Pinpoint the cell where the given text exists, returning its (x, y) midpoint coordinate. 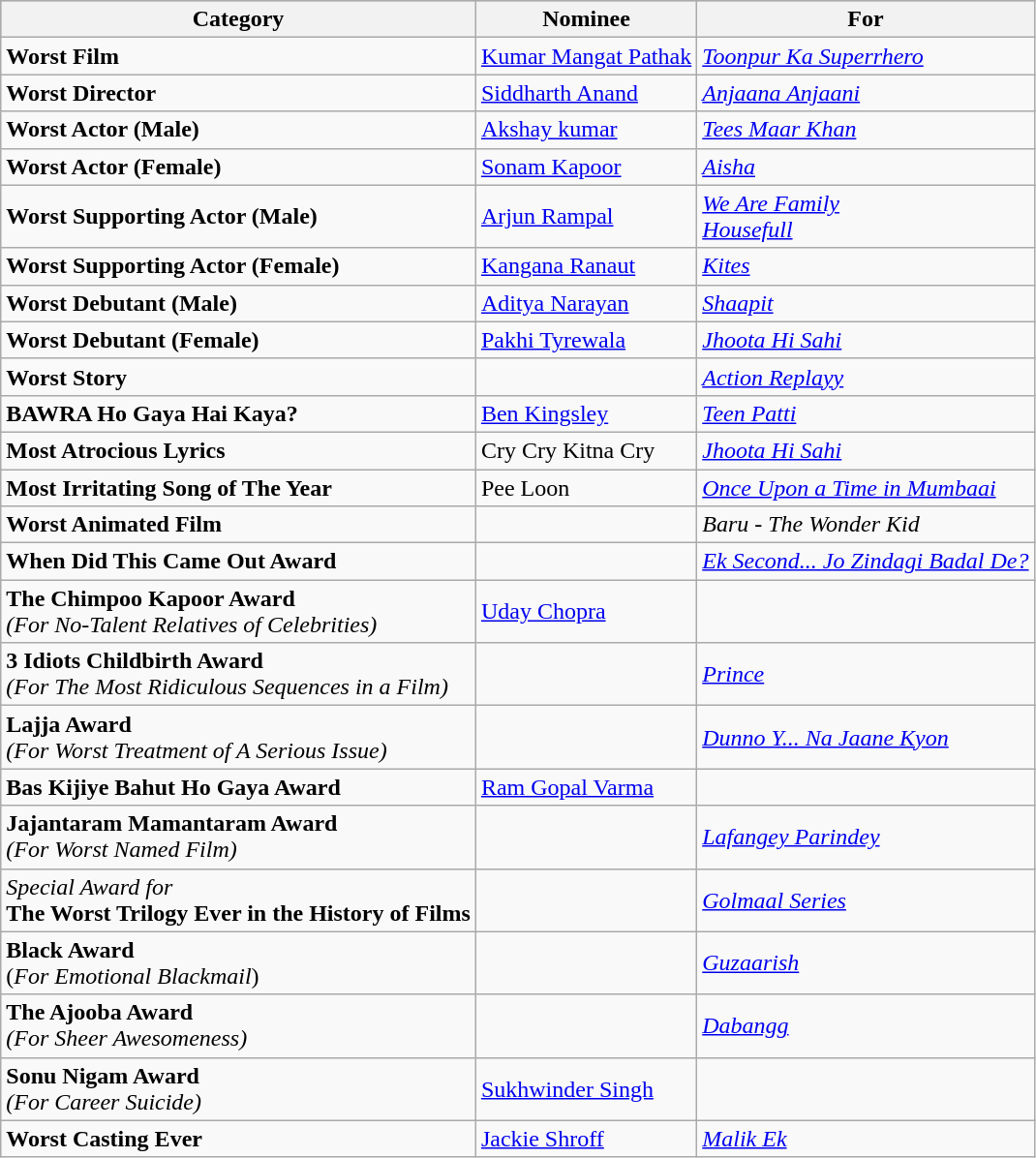
Prince (866, 674)
Bas Kijiye Bahut Ho Gaya Award (238, 787)
Worst Actor (Male) (238, 130)
Action Replayy (866, 377)
Golmaal Series (866, 900)
Cry Cry Kitna Cry (586, 450)
Worst Director (238, 93)
Sukhwinder Singh (586, 1088)
3 Idiots Childbirth Award(For The Most Ridiculous Sequences in a Film) (238, 674)
Anjaana Anjaani (866, 93)
Guzaarish (866, 962)
Worst Supporting Actor (Female) (238, 266)
Most Atrocious Lyrics (238, 450)
Aisha (866, 167)
Special Award forThe Worst Trilogy Ever in the History of Films (238, 900)
Shaapit (866, 303)
Black Award(For Emotional Blackmail) (238, 962)
Kumar Mangat Pathak (586, 56)
We Are FamilyHousefull (866, 217)
Nominee (586, 19)
BAWRA Ho Gaya Hai Kaya? (238, 413)
Pakhi Tyrewala (586, 340)
Kites (866, 266)
Tees Maar Khan (866, 130)
Ek Second... Jo Zindagi Badal De? (866, 562)
Sonam Kapoor (586, 167)
Uday Chopra (586, 612)
Siddharth Anand (586, 93)
Ben Kingsley (586, 413)
Lafangey Parindey (866, 837)
Once Upon a Time in Mumbaai (866, 487)
Worst Debutant (Female) (238, 340)
When Did This Came Out Award (238, 562)
Lajja Award(For Worst Treatment of A Serious Issue) (238, 738)
Worst Animated Film (238, 525)
Worst Film (238, 56)
Aditya Narayan (586, 303)
Jackie Shroff (586, 1139)
Ram Gopal Varma (586, 787)
Dabangg (866, 1026)
Worst Supporting Actor (Male) (238, 217)
Worst Story (238, 377)
Worst Casting Ever (238, 1139)
Worst Actor (Female) (238, 167)
Dunno Y... Na Jaane Kyon (866, 738)
The Chimpoo Kapoor Award(For No-Talent Relatives of Celebrities) (238, 612)
Arjun Rampal (586, 217)
Baru - The Wonder Kid (866, 525)
Jajantaram Mamantaram Award(For Worst Named Film) (238, 837)
The Ajooba Award(For Sheer Awesomeness) (238, 1026)
Akshay kumar (586, 130)
Kangana Ranaut (586, 266)
Category (238, 19)
Most Irritating Song of The Year (238, 487)
Sonu Nigam Award(For Career Suicide) (238, 1088)
Teen Patti (866, 413)
Malik Ek (866, 1139)
For (866, 19)
Worst Debutant (Male) (238, 303)
Toonpur Ka Superrhero (866, 56)
Pee Loon (586, 487)
